Scan for the cell matching the given text and deliver its (X, Y) coordinate at center. 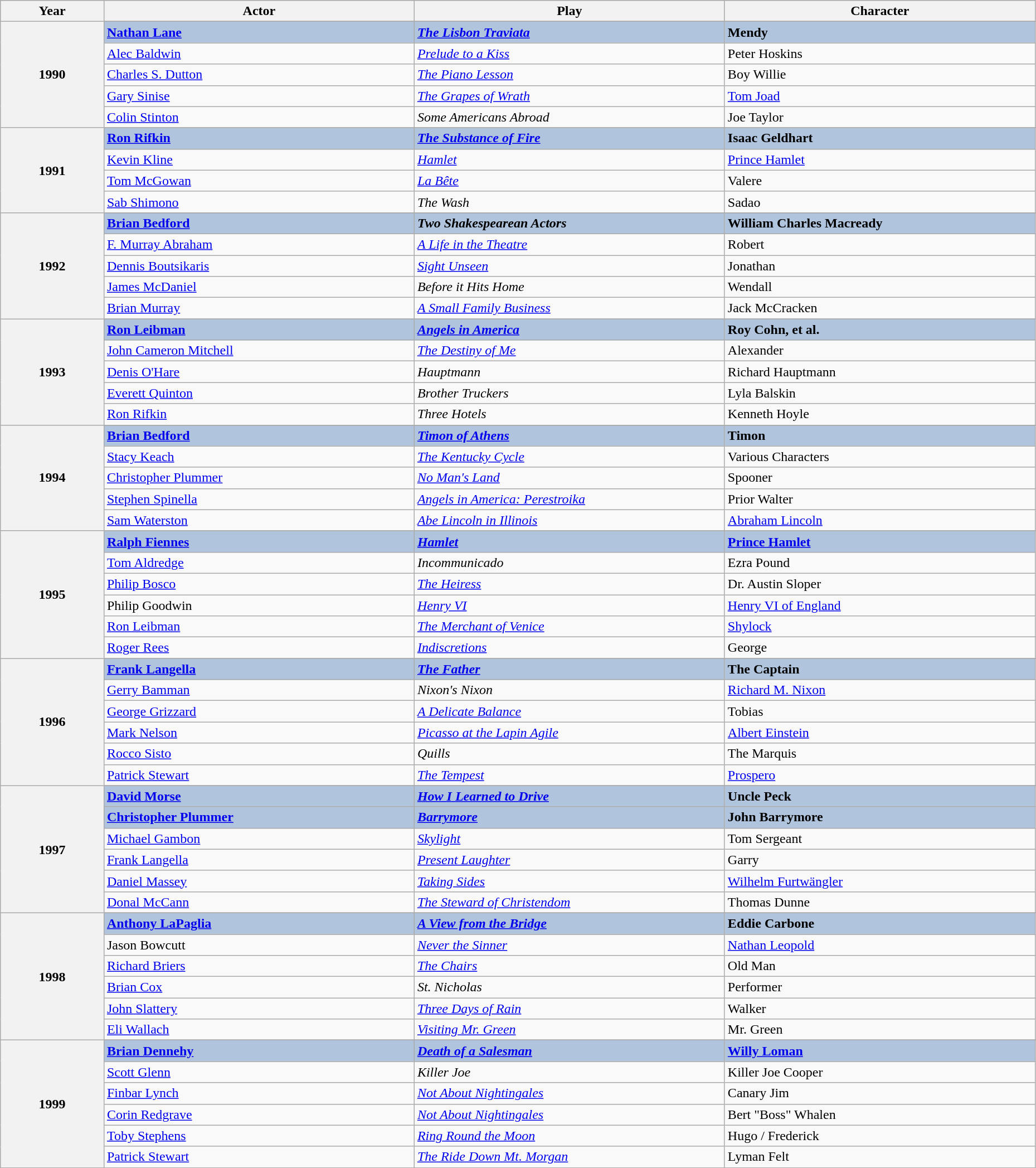
Valere (879, 181)
Prospero (879, 775)
Skylight (570, 839)
A Delicate Balance (570, 711)
Charles S. Dutton (259, 75)
Quills (570, 754)
Robert (879, 244)
Roger Rees (259, 648)
Before it Hits Home (570, 287)
1996 (52, 722)
Incommunicado (570, 563)
Never the Sinner (570, 945)
Alec Baldwin (259, 54)
A Life in the Theatre (570, 244)
The Lisbon Traviata (570, 32)
The Steward of Christendom (570, 902)
1995 (52, 594)
Michael Gambon (259, 839)
Taking Sides (570, 881)
Tobias (879, 711)
Nathan Lane (259, 32)
Sam Waterston (259, 520)
Finbar Lynch (259, 1093)
Scott Glenn (259, 1072)
Dr. Austin Sloper (879, 584)
1991 (52, 170)
Killer Joe (570, 1072)
Hugo / Frederick (879, 1136)
Joe Taylor (879, 117)
The Tempest (570, 775)
1990 (52, 75)
The Kentucky Cycle (570, 457)
Corin Redgrave (259, 1114)
Shylock (879, 627)
George (879, 648)
Toby Stephens (259, 1136)
Nathan Leopold (879, 945)
Denis O'Hare (259, 372)
Henry VI (570, 605)
Kevin Kline (259, 159)
Lyman Felt (879, 1157)
1999 (52, 1104)
Mark Nelson (259, 733)
Death of a Salesman (570, 1051)
James McDaniel (259, 287)
A View from the Bridge (570, 923)
Sadao (879, 202)
Performer (879, 987)
Uncle Peck (879, 796)
Ralph Fiennes (259, 541)
Mr. Green (879, 1030)
Spooner (879, 478)
Brian Dennehy (259, 1051)
Eddie Carbone (879, 923)
1993 (52, 372)
Abe Lincoln in Illinois (570, 520)
The Ride Down Mt. Morgan (570, 1157)
Brian Murray (259, 308)
St. Nicholas (570, 987)
Character (879, 11)
Dennis Boutsikaris (259, 266)
Canary Jim (879, 1093)
Tom Sergeant (879, 839)
Rocco Sisto (259, 754)
Boy Willie (879, 75)
Ring Round the Moon (570, 1136)
William Charles Macready (879, 223)
Hauptmann (570, 372)
Prior Walter (879, 499)
F. Murray Abraham (259, 244)
Angels in America (570, 329)
David Morse (259, 796)
Daniel Massey (259, 881)
Year (52, 11)
The Heiress (570, 584)
Timon (879, 435)
Play (570, 11)
Tom Aldredge (259, 563)
Angels in America: Perestroika (570, 499)
Jason Bowcutt (259, 945)
The Piano Lesson (570, 75)
Present Laughter (570, 860)
The Wash (570, 202)
Eli Wallach (259, 1030)
Richard Briers (259, 966)
Visiting Mr. Green (570, 1030)
The Captain (879, 669)
The Substance of Fire (570, 138)
Actor (259, 11)
Gerry Bamman (259, 690)
Colin Stinton (259, 117)
Two Shakespearean Actors (570, 223)
Thomas Dunne (879, 902)
Three Days of Rain (570, 1009)
Isaac Geldhart (879, 138)
Peter Hoskins (879, 54)
Tom Joad (879, 96)
The Grapes of Wrath (570, 96)
John Slattery (259, 1009)
Alexander (879, 351)
1994 (52, 478)
1992 (52, 265)
Tom McGowan (259, 181)
Ezra Pound (879, 563)
Nixon's Nixon (570, 690)
John Barrymore (879, 817)
The Marquis (879, 754)
Timon of Athens (570, 435)
Richard Hauptmann (879, 372)
Garry (879, 860)
Wilhelm Furtwängler (879, 881)
Anthony LaPaglia (259, 923)
Brian Cox (259, 987)
Picasso at the Lapin Agile (570, 733)
Willy Loman (879, 1051)
Walker (879, 1009)
1997 (52, 849)
La Bête (570, 181)
How I Learned to Drive (570, 796)
John Cameron Mitchell (259, 351)
1998 (52, 976)
Prelude to a Kiss (570, 54)
Various Characters (879, 457)
Richard M. Nixon (879, 690)
Indiscretions (570, 648)
Brother Truckers (570, 393)
Killer Joe Cooper (879, 1072)
Bert "Boss" Whalen (879, 1114)
Everett Quinton (259, 393)
Kenneth Hoyle (879, 414)
Barrymore (570, 817)
Wendall (879, 287)
Old Man (879, 966)
A Small Family Business (570, 308)
Stacy Keach (259, 457)
Three Hotels (570, 414)
Jonathan (879, 266)
Abraham Lincoln (879, 520)
Donal McCann (259, 902)
George Grizzard (259, 711)
The Destiny of Me (570, 351)
Roy Cohn, et al. (879, 329)
Philip Goodwin (259, 605)
Sight Unseen (570, 266)
No Man's Land (570, 478)
Lyla Balskin (879, 393)
Jack McCracken (879, 308)
The Chairs (570, 966)
Stephen Spinella (259, 499)
Sab Shimono (259, 202)
Gary Sinise (259, 96)
Philip Bosco (259, 584)
Some Americans Abroad (570, 117)
Albert Einstein (879, 733)
The Merchant of Venice (570, 627)
Mendy (879, 32)
The Father (570, 669)
Henry VI of England (879, 605)
